Find where the given text appears and provide that cell's center as (x, y) coordinate. 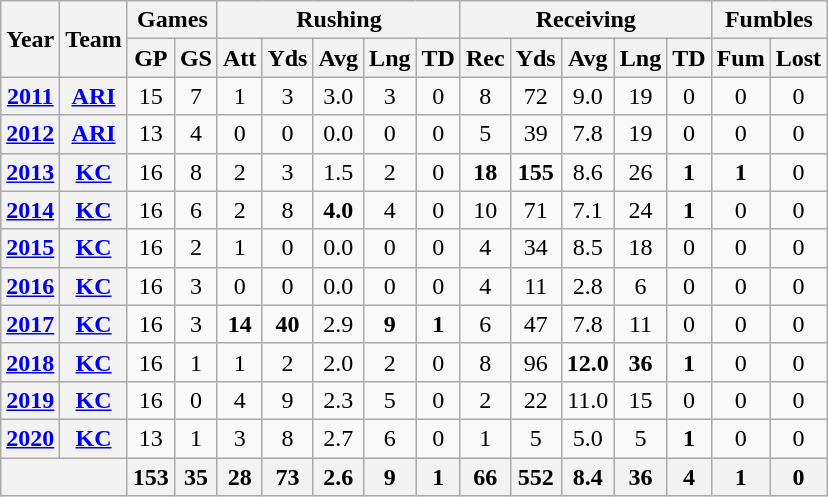
71 (536, 210)
14 (239, 324)
8.6 (588, 172)
2015 (30, 248)
12.0 (588, 362)
2.0 (338, 362)
552 (536, 477)
11.0 (588, 400)
24 (640, 210)
7.1 (588, 210)
2.8 (588, 286)
8.4 (588, 477)
2011 (30, 96)
22 (536, 400)
153 (150, 477)
Team (94, 39)
28 (239, 477)
2013 (30, 172)
3.0 (338, 96)
34 (536, 248)
GP (150, 58)
2.9 (338, 324)
10 (485, 210)
155 (536, 172)
7 (196, 96)
2.7 (338, 438)
Lost (798, 58)
Receiving (586, 20)
47 (536, 324)
Rushing (338, 20)
Fum (740, 58)
2020 (30, 438)
2.6 (338, 477)
1.5 (338, 172)
2012 (30, 134)
26 (640, 172)
2019 (30, 400)
Fumbles (768, 20)
Year (30, 39)
40 (288, 324)
2017 (30, 324)
96 (536, 362)
Games (172, 20)
Att (239, 58)
66 (485, 477)
72 (536, 96)
39 (536, 134)
2.3 (338, 400)
Rec (485, 58)
8.5 (588, 248)
35 (196, 477)
2014 (30, 210)
9.0 (588, 96)
GS (196, 58)
2016 (30, 286)
2018 (30, 362)
4.0 (338, 210)
73 (288, 477)
5.0 (588, 438)
